Detect which cell encompasses the target text, then output its [x, y] center coordinate. 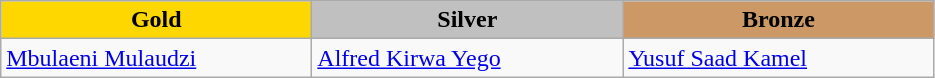
Yusuf Saad Kamel [778, 58]
Alfred Kirwa Yego [468, 58]
Silver [468, 20]
Mbulaeni Mulaudzi [156, 58]
Bronze [778, 20]
Gold [156, 20]
